Locate the cell with the specified text and output its (X, Y) center coordinate. 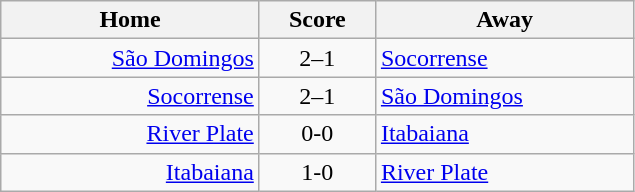
Score (317, 20)
0-0 (317, 134)
1-0 (317, 172)
Home (130, 20)
Away (504, 20)
